Search for the cell housing the specified text and yield its (x, y) center coordinate. 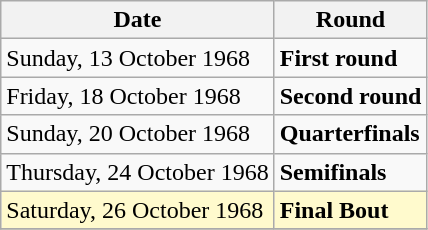
Final Bout (350, 210)
Quarterfinals (350, 134)
Round (350, 20)
Thursday, 24 October 1968 (138, 172)
Saturday, 26 October 1968 (138, 210)
Date (138, 20)
Sunday, 13 October 1968 (138, 58)
Semifinals (350, 172)
Sunday, 20 October 1968 (138, 134)
Friday, 18 October 1968 (138, 96)
Second round (350, 96)
First round (350, 58)
